Provide the [x, y] coordinate of the cell's center where the given text is located.  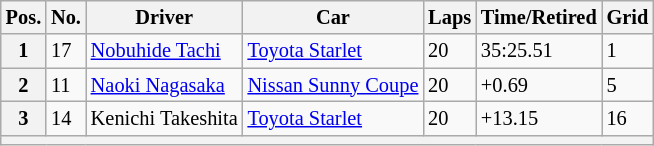
+13.15 [539, 118]
Driver [164, 17]
Laps [450, 17]
17 [66, 51]
+0.69 [539, 85]
Pos. [24, 17]
11 [66, 85]
Naoki Nagasaka [164, 85]
35:25.51 [539, 51]
Time/Retired [539, 17]
No. [66, 17]
Kenichi Takeshita [164, 118]
Grid [628, 17]
5 [628, 85]
2 [24, 85]
Nobuhide Tachi [164, 51]
Car [334, 17]
Nissan Sunny Coupe [334, 85]
3 [24, 118]
14 [66, 118]
16 [628, 118]
